Find where the given text appears and provide that cell's center as (X, Y) coordinate. 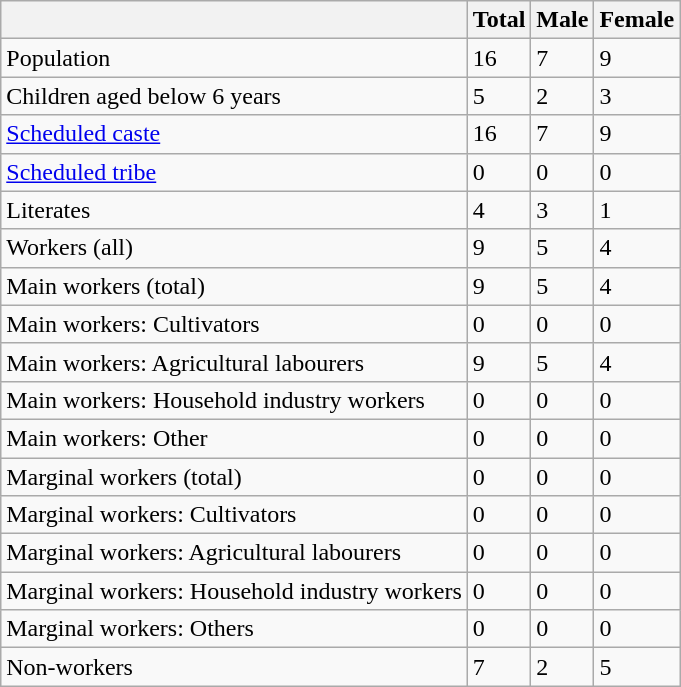
Main workers: Other (234, 438)
Total (499, 20)
Marginal workers: Others (234, 629)
Main workers: Agricultural labourers (234, 362)
Population (234, 58)
Scheduled caste (234, 134)
Non-workers (234, 667)
Main workers (total) (234, 286)
Literates (234, 210)
Main workers: Cultivators (234, 324)
Main workers: Household industry workers (234, 400)
1 (637, 210)
Children aged below 6 years (234, 96)
Marginal workers (total) (234, 477)
Male (562, 20)
Marginal workers: Household industry workers (234, 591)
Marginal workers: Cultivators (234, 515)
Scheduled tribe (234, 172)
Workers (all) (234, 248)
Marginal workers: Agricultural labourers (234, 553)
Female (637, 20)
